Scan for the cell matching the given text and deliver its (X, Y) coordinate at center. 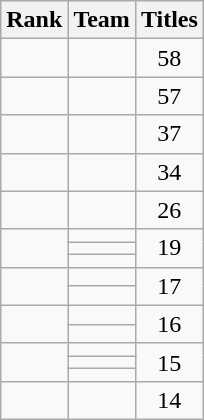
19 (169, 248)
34 (169, 172)
58 (169, 58)
57 (169, 96)
15 (169, 362)
Team (102, 20)
14 (169, 400)
17 (169, 286)
37 (169, 134)
Rank (34, 20)
26 (169, 210)
Titles (169, 20)
16 (169, 324)
